Capture the cell that displays the provided text and extract its (X, Y) central coordinate. 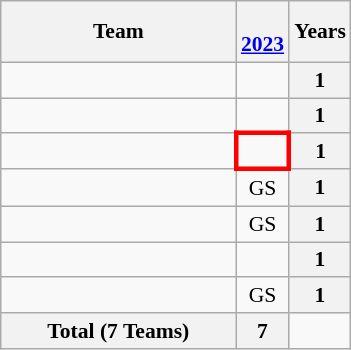
Team (118, 32)
2023 (262, 32)
7 (262, 331)
Years (320, 32)
Total (7 Teams) (118, 331)
